Provide the [x, y] coordinate of the cell's center where the given text is located.  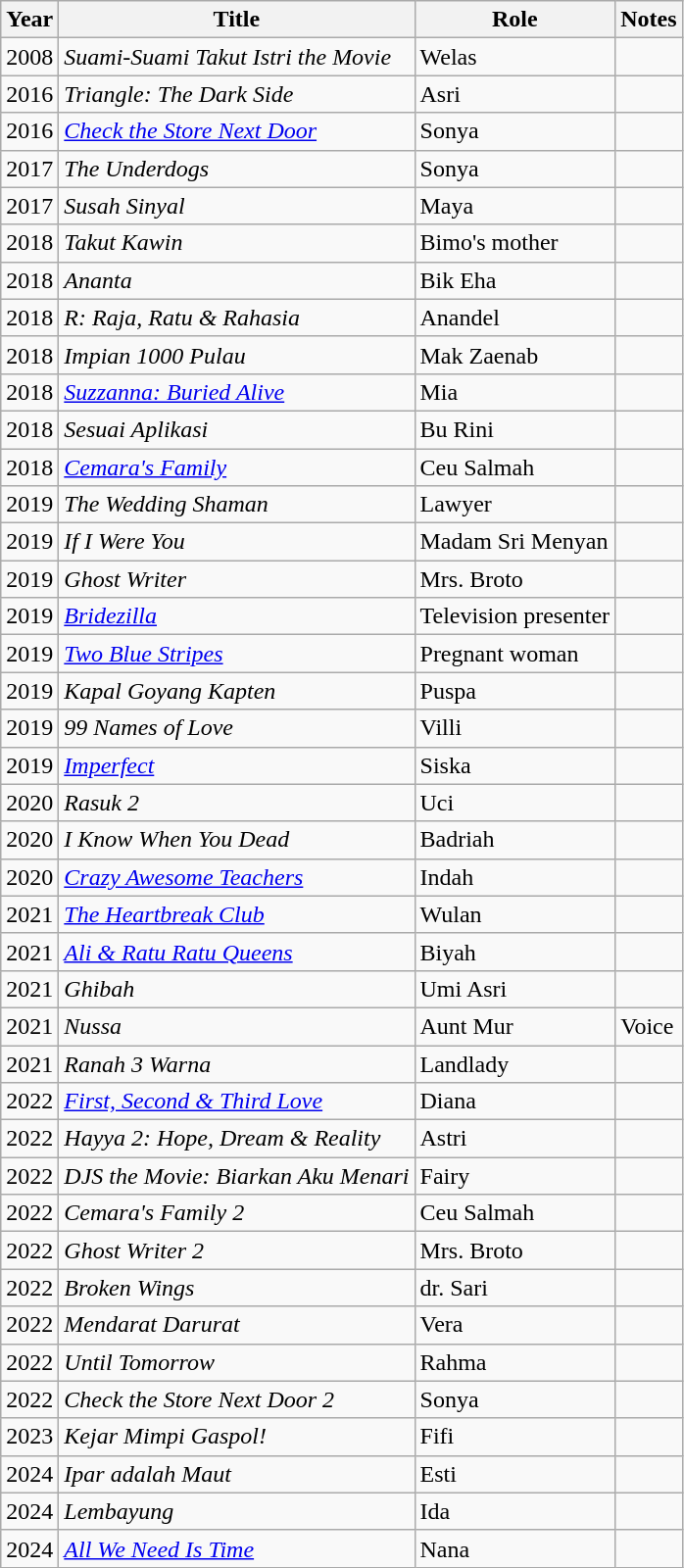
Lawyer [515, 505]
The Wedding Shaman [237, 505]
Nussa [237, 1026]
Title [237, 20]
Year [29, 20]
Mak Zaenab [515, 355]
Villi [515, 728]
Cemara's Family 2 [237, 1213]
Vera [515, 1325]
Bridezilla [237, 616]
Esti [515, 1474]
Biyah [515, 952]
Ananta [237, 280]
Voice [649, 1026]
Impian 1000 Pulau [237, 355]
Maya [515, 206]
Bik Eha [515, 280]
Rasuk 2 [237, 803]
Suami-Suami Takut Istri the Movie [237, 57]
Check the Store Next Door [237, 131]
Bu Rini [515, 429]
If I Were You [237, 542]
Ali & Ratu Ratu Queens [237, 952]
Pregnant woman [515, 654]
Role [515, 20]
2008 [29, 57]
Fifi [515, 1437]
The Underdogs [237, 169]
Welas [515, 57]
Rahma [515, 1362]
Siska [515, 765]
Ghibah [237, 989]
Diana [515, 1102]
Kapal Goyang Kapten [237, 691]
Cemara's Family [237, 467]
Fairy [515, 1176]
Ghost Writer [237, 579]
Anandel [515, 318]
Triangle: The Dark Side [237, 94]
Astri [515, 1139]
Mendarat Darurat [237, 1325]
Suzzanna: Buried Alive [237, 392]
Madam Sri Menyan [515, 542]
Uci [515, 803]
Takut Kawin [237, 243]
Nana [515, 1548]
Crazy Awesome Teachers [237, 877]
DJS the Movie: Biarkan Aku Menari [237, 1176]
Broken Wings [237, 1288]
Ranah 3 Warna [237, 1063]
Two Blue Stripes [237, 654]
I Know When You Dead [237, 840]
Umi Asri [515, 989]
Notes [649, 20]
Hayya 2: Hope, Dream & Reality [237, 1139]
Indah [515, 877]
2023 [29, 1437]
R: Raja, Ratu & Rahasia [237, 318]
Ipar adalah Maut [237, 1474]
dr. Sari [515, 1288]
Wulan [515, 914]
First, Second & Third Love [237, 1102]
Puspa [515, 691]
Landlady [515, 1063]
Kejar Mimpi Gaspol! [237, 1437]
Ghost Writer 2 [237, 1250]
Badriah [515, 840]
Sesuai Aplikasi [237, 429]
Asri [515, 94]
Until Tomorrow [237, 1362]
Television presenter [515, 616]
Susah Sinyal [237, 206]
99 Names of Love [237, 728]
Lembayung [237, 1511]
All We Need Is Time [237, 1548]
Ida [515, 1511]
Aunt Mur [515, 1026]
Bimo's mother [515, 243]
Mia [515, 392]
The Heartbreak Club [237, 914]
Check the Store Next Door 2 [237, 1399]
Imperfect [237, 765]
